Find where the given text appears and provide that cell's center as (x, y) coordinate. 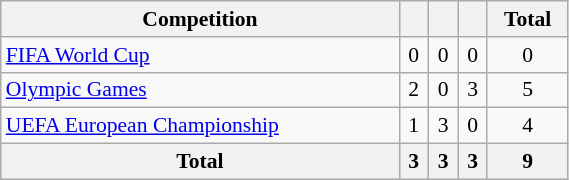
4 (528, 126)
UEFA European Championship (200, 126)
9 (528, 162)
Olympic Games (200, 90)
1 (414, 126)
5 (528, 90)
2 (414, 90)
Competition (200, 19)
FIFA World Cup (200, 55)
